Return [x, y] of the center of cell containing provided text 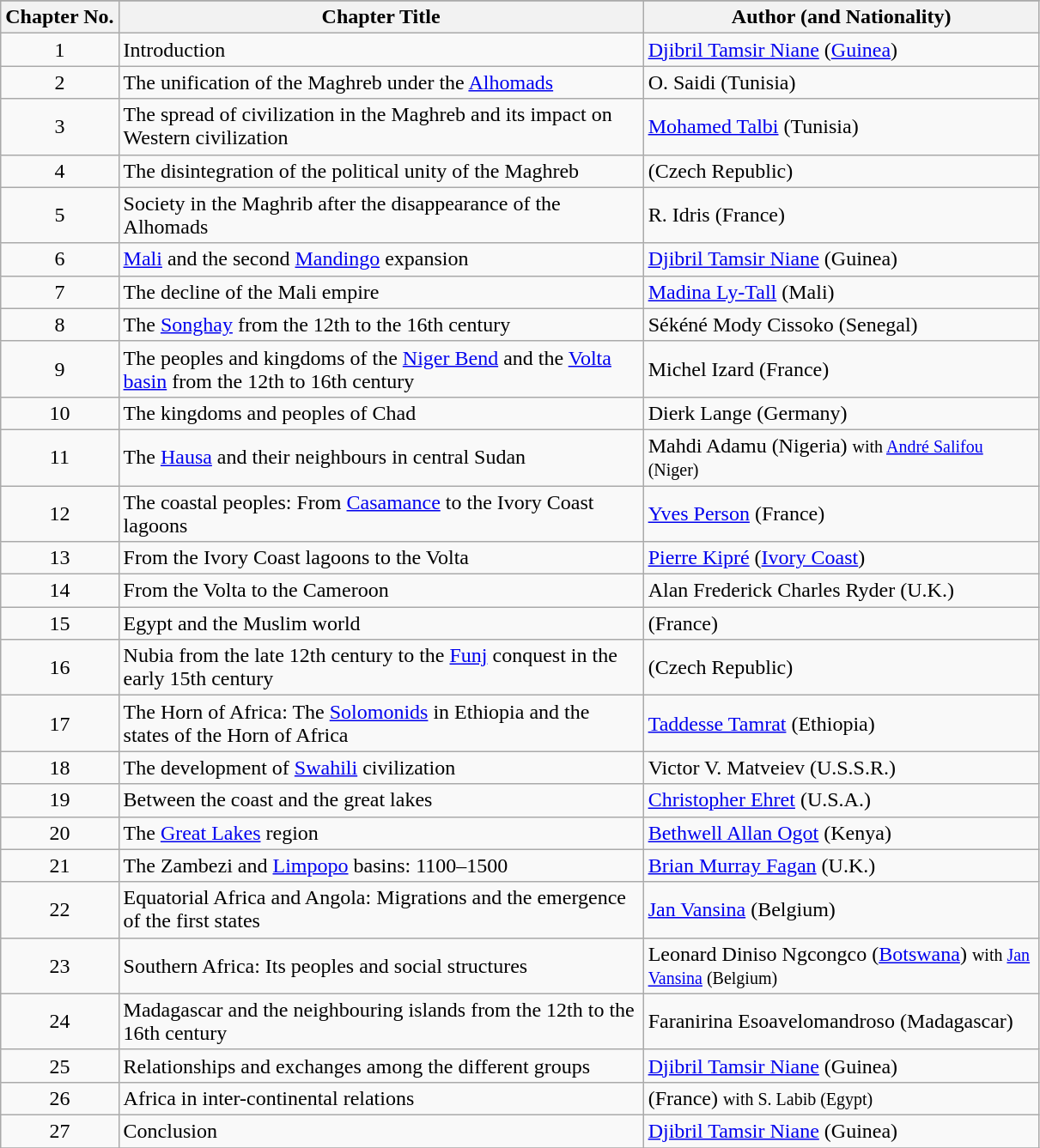
Yves Person (France) [842, 513]
The kingdoms and peoples of Chad [381, 413]
Madina Ly-Tall (Mali) [842, 292]
24 [60, 1022]
The Horn of Africa: The Solomonids in Ethiopia and the states of the Horn of Africa [381, 723]
From the Volta to the Cameroon [381, 591]
Mali and the second Mandingo expansion [381, 259]
2 [60, 82]
Chapter Title [381, 17]
12 [60, 513]
R. Idris (France) [842, 215]
Chapter No. [60, 17]
The disintegration of the political unity of the Maghreb [381, 171]
22 [60, 910]
From the Ivory Coast lagoons to the Volta [381, 558]
27 [60, 1131]
1 [60, 50]
20 [60, 833]
Between the coast and the great lakes [381, 800]
Southern Africa: Its peoples and social structures [381, 965]
5 [60, 215]
(France) with S. Labib (Egypt) [842, 1098]
9 [60, 369]
Relationships and exchanges among the different groups [381, 1066]
The Great Lakes region [381, 833]
7 [60, 292]
The Hausa and their neighbours in central Sudan [381, 457]
Egypt and the Muslim world [381, 623]
Leonard Diniso Ngcongco (Botswana) with Jan Vansina (Belgium) [842, 965]
Christopher Ehret (U.S.A.) [842, 800]
The development of Swahili civilization [381, 768]
Equatorial Africa and Angola: Migrations and the emergence of the first states [381, 910]
Sékéné Mody Cissoko (Senegal) [842, 325]
Introduction [381, 50]
26 [60, 1098]
Author (and Nationality) [842, 17]
16 [60, 668]
18 [60, 768]
Mohamed Talbi (Tunisia) [842, 127]
O. Saidi (Tunisia) [842, 82]
10 [60, 413]
Mahdi Adamu (Nigeria) with André Salifou (Niger) [842, 457]
15 [60, 623]
The Zambezi and Limpopo basins: 1100–1500 [381, 866]
Michel Izard (France) [842, 369]
8 [60, 325]
4 [60, 171]
Bethwell Allan Ogot (Kenya) [842, 833]
3 [60, 127]
The decline of the Mali empire [381, 292]
Africa in inter-continental relations [381, 1098]
Jan Vansina (Belgium) [842, 910]
Faranirina Esoavelomandroso (Madagascar) [842, 1022]
Madagascar and the neighbouring islands from the 12th to the 16th century [381, 1022]
Alan Frederick Charles Ryder (U.K.) [842, 591]
19 [60, 800]
17 [60, 723]
The unification of the Maghreb under the Alhomads [381, 82]
14 [60, 591]
11 [60, 457]
The Songhay from the 12th to the 16th century [381, 325]
23 [60, 965]
Nubia from the late 12th century to the Funj conquest in the early 15th century [381, 668]
25 [60, 1066]
13 [60, 558]
The spread of civilization in the Maghreb and its impact on Western civilization [381, 127]
Dierk Lange (Germany) [842, 413]
Conclusion [381, 1131]
Society in the Maghrib after the disappearance of the Alhomads [381, 215]
Taddesse Tamrat (Ethiopia) [842, 723]
Brian Murray Fagan (U.K.) [842, 866]
Pierre Kipré (Ivory Coast) [842, 558]
21 [60, 866]
The coastal peoples: From Casamance to the Ivory Coast lagoons [381, 513]
The peoples and kingdoms of the Niger Bend and the Volta basin from the 12th to 16th century [381, 369]
Victor V. Matveiev (U.S.S.R.) [842, 768]
(France) [842, 623]
6 [60, 259]
